Determine the (x, y) coordinate at the center of the cell enclosing the given text.  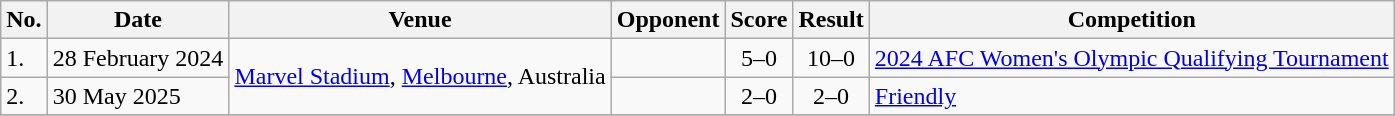
Date (138, 20)
2. (24, 96)
No. (24, 20)
Marvel Stadium, Melbourne, Australia (420, 77)
Competition (1132, 20)
Result (831, 20)
Score (759, 20)
1. (24, 58)
30 May 2025 (138, 96)
28 February 2024 (138, 58)
Venue (420, 20)
Friendly (1132, 96)
10–0 (831, 58)
Opponent (668, 20)
5–0 (759, 58)
2024 AFC Women's Olympic Qualifying Tournament (1132, 58)
